Extract the [X, Y] coordinate from the center of the cell holding the provided text.  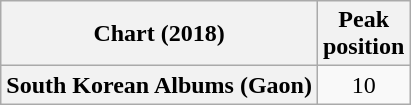
South Korean Albums (Gaon) [160, 85]
10 [363, 85]
Peakposition [363, 34]
Chart (2018) [160, 34]
